Capture the cell that displays the provided text and extract its (X, Y) central coordinate. 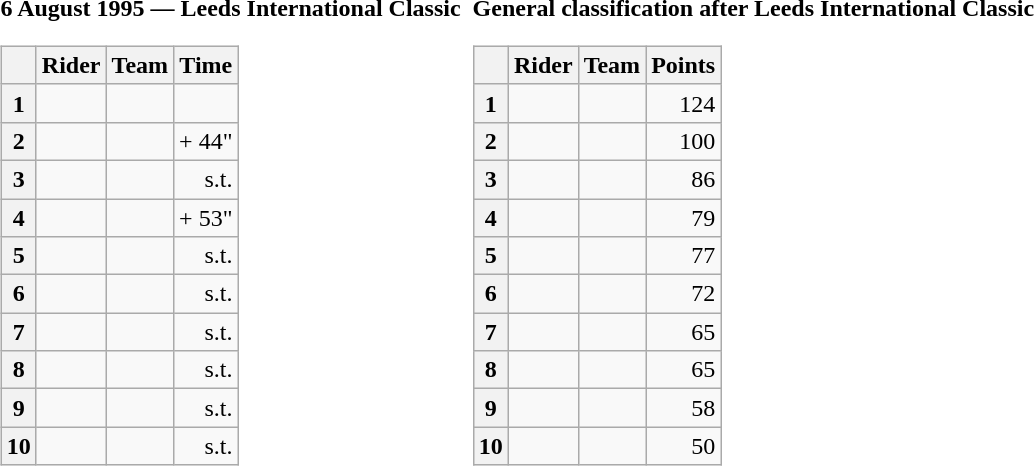
79 (684, 217)
100 (684, 141)
Time (206, 65)
72 (684, 294)
58 (684, 408)
50 (684, 446)
77 (684, 256)
+ 53" (206, 217)
124 (684, 103)
+ 44" (206, 141)
Points (684, 65)
86 (684, 179)
